Return [X, Y] of the center of cell containing provided text 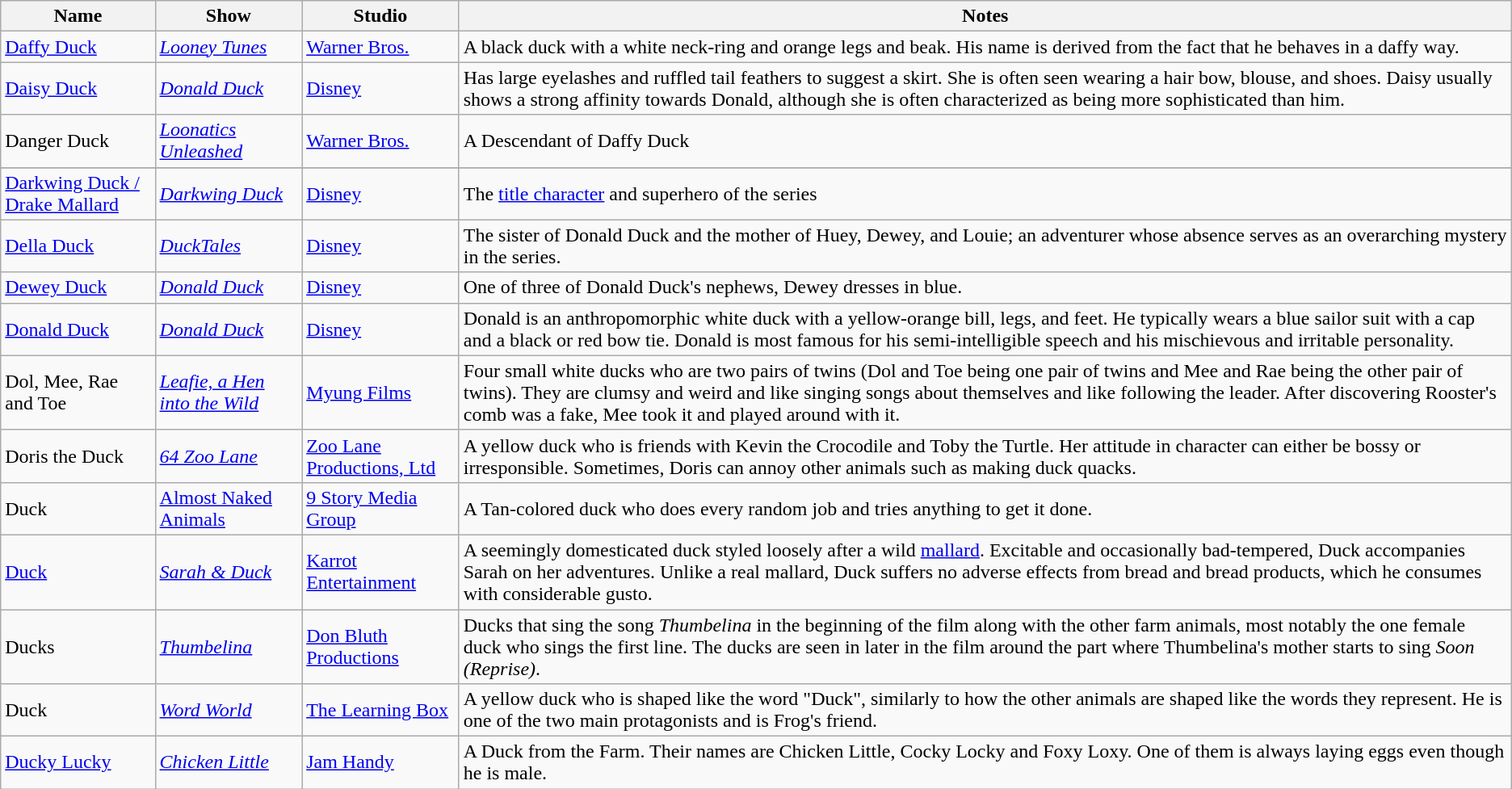
Della Duck [78, 246]
Daisy Duck [78, 89]
Leafie, a Hen into the Wild [229, 392]
The title character and superhero of the series [985, 194]
Danger Duck [78, 141]
A black duck with a white neck-ring and orange legs and beak. His name is derived from the fact that he behaves in a daffy way. [985, 47]
Loonatics Unleashed [229, 141]
Show [229, 16]
A Duck from the Farm. Their names are Chicken Little, Cocky Locky and Foxy Loxy. One of them is always laying eggs even though he is male. [985, 762]
Myung Films [381, 392]
64 Zoo Lane [229, 455]
Looney Tunes [229, 47]
Ducky Lucky [78, 762]
Doris the Duck [78, 455]
Daffy Duck [78, 47]
A Tan-colored duck who does every random job and tries anything to get it done. [985, 509]
Jam Handy [381, 762]
Thumbelina [229, 646]
One of three of Donald Duck's nephews, Dewey dresses in blue. [985, 287]
DuckTales [229, 246]
The Learning Box [381, 711]
The sister of Donald Duck and the mother of Huey, Dewey, and Louie; an adventurer whose absence serves as an overarching mystery in the series. [985, 246]
Sarah & Duck [229, 572]
Darkwing Duck / Drake Mallard [78, 194]
Dewey Duck [78, 287]
Notes [985, 16]
Darkwing Duck [229, 194]
Don Bluth Productions [381, 646]
Almost Naked Animals [229, 509]
Karrot Entertainment [381, 572]
Zoo Lane Productions, Ltd [381, 455]
A Descendant of Daffy Duck [985, 141]
Name [78, 16]
Dol, Mee, Rae and Toe [78, 392]
Chicken Little [229, 762]
Ducks [78, 646]
Studio [381, 16]
9 Story Media Group [381, 509]
Word World [229, 711]
